Provide the [x, y] coordinate of the cell's center where the given text is located.  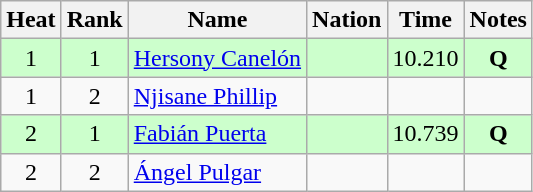
Name [217, 20]
10.210 [426, 58]
Nation [347, 20]
Heat [31, 20]
Notes [498, 20]
Njisane Phillip [217, 96]
Time [426, 20]
10.739 [426, 134]
Ángel Pulgar [217, 172]
Hersony Canelón [217, 58]
Fabián Puerta [217, 134]
Rank [94, 20]
